From the cell containing the given text, extract its center point as [X, Y] coordinate. 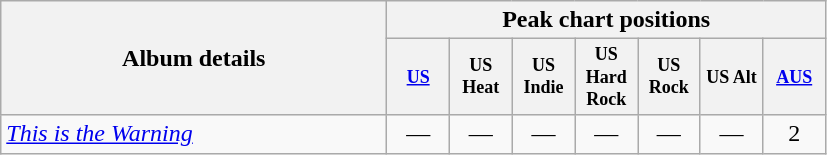
US Indie [544, 77]
Peak chart positions [606, 20]
US [418, 77]
US Alt [732, 77]
This is the Warning [194, 134]
US Rock [670, 77]
2 [794, 134]
US Heat [480, 77]
AUS [794, 77]
US Hard Rock [606, 77]
Album details [194, 58]
